Detect which cell encompasses the target text, then output its (x, y) center coordinate. 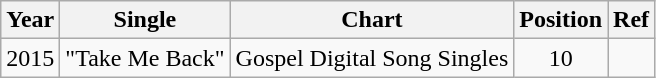
Year (30, 20)
"Take Me Back" (145, 58)
2015 (30, 58)
Position (561, 20)
Gospel Digital Song Singles (372, 58)
Single (145, 20)
10 (561, 58)
Ref (632, 20)
Chart (372, 20)
